Search for the cell housing the specified text and yield its (X, Y) center coordinate. 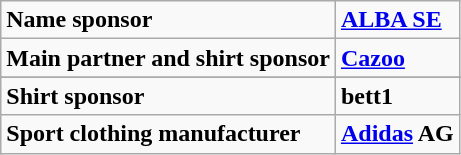
Main partner and shirt sponsor (168, 58)
Sport clothing manufacturer (168, 134)
Cazoo (397, 58)
ALBA SE (397, 20)
Adidas AG (397, 134)
bett1 (397, 96)
Shirt sponsor (168, 96)
Name sponsor (168, 20)
